Locate the cell with the specified text and output its [X, Y] center coordinate. 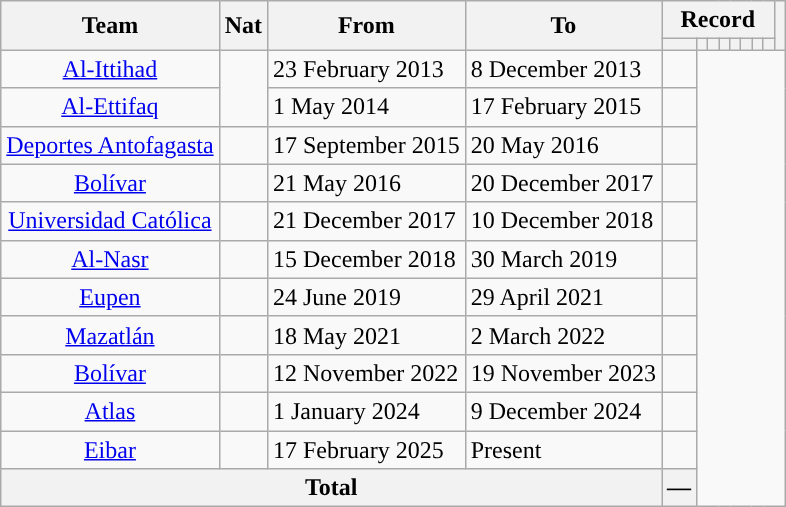
Al-Ittihad [110, 69]
19 November 2023 [563, 373]
Deportes Antofagasta [110, 145]
17 February 2025 [366, 449]
1 January 2024 [366, 411]
Al-Ettifaq [110, 107]
24 June 2019 [366, 297]
Al-Nasr [110, 259]
1 May 2014 [366, 107]
18 May 2021 [366, 335]
Eibar [110, 449]
To [563, 26]
21 December 2017 [366, 221]
12 November 2022 [366, 373]
20 December 2017 [563, 183]
17 February 2015 [563, 107]
9 December 2024 [563, 411]
Record [718, 20]
21 May 2016 [366, 183]
29 April 2021 [563, 297]
23 February 2013 [366, 69]
15 December 2018 [366, 259]
Total [332, 488]
Mazatlán [110, 335]
8 December 2013 [563, 69]
17 September 2015 [366, 145]
From [366, 26]
20 May 2016 [563, 145]
Universidad Católica [110, 221]
2 March 2022 [563, 335]
— [680, 488]
Team [110, 26]
Present [563, 449]
Eupen [110, 297]
Nat [243, 26]
Atlas [110, 411]
10 December 2018 [563, 221]
30 March 2019 [563, 259]
